Find where the given text appears and provide that cell's center as (x, y) coordinate. 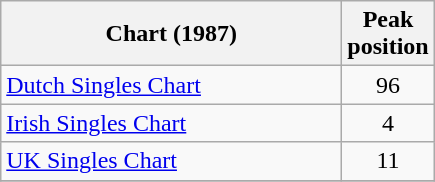
Peakposition (388, 34)
Chart (1987) (172, 34)
Irish Singles Chart (172, 123)
UK Singles Chart (172, 161)
11 (388, 161)
Dutch Singles Chart (172, 85)
96 (388, 85)
4 (388, 123)
